Output the (x, y) coordinate of the center of the cell containing the given text.  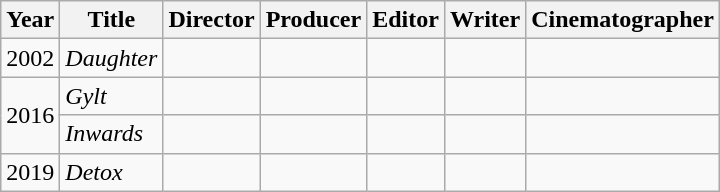
Gylt (112, 96)
2002 (30, 58)
Producer (314, 20)
2016 (30, 115)
Inwards (112, 134)
Year (30, 20)
Title (112, 20)
Director (212, 20)
Cinematographer (623, 20)
Writer (484, 20)
2019 (30, 172)
Detox (112, 172)
Daughter (112, 58)
Editor (406, 20)
